Determine the [x, y] coordinate at the center of the cell enclosing the given text.  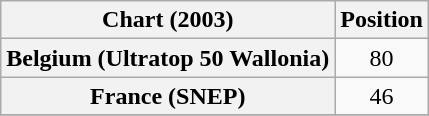
Position [382, 20]
46 [382, 96]
Chart (2003) [168, 20]
Belgium (Ultratop 50 Wallonia) [168, 58]
80 [382, 58]
France (SNEP) [168, 96]
